Output the [x, y] coordinate of the center of the cell containing the given text.  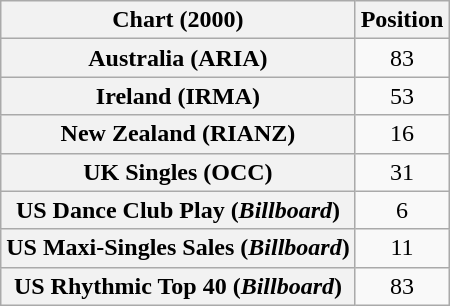
11 [402, 248]
Ireland (IRMA) [178, 96]
53 [402, 96]
16 [402, 134]
31 [402, 172]
US Maxi-Singles Sales (Billboard) [178, 248]
UK Singles (OCC) [178, 172]
6 [402, 210]
New Zealand (RIANZ) [178, 134]
Chart (2000) [178, 20]
US Dance Club Play (Billboard) [178, 210]
Australia (ARIA) [178, 58]
US Rhythmic Top 40 (Billboard) [178, 286]
Position [402, 20]
